Locate the cell with the specified text and output its (X, Y) center coordinate. 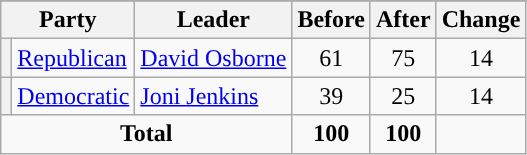
Total (146, 134)
61 (332, 58)
75 (403, 58)
Democratic (74, 96)
David Osborne (214, 58)
Before (332, 20)
After (403, 20)
Party (68, 20)
25 (403, 96)
Republican (74, 58)
Leader (214, 20)
Joni Jenkins (214, 96)
39 (332, 96)
Change (481, 20)
